Identify which cell holds the provided text, then report its (X, Y) central coordinate. 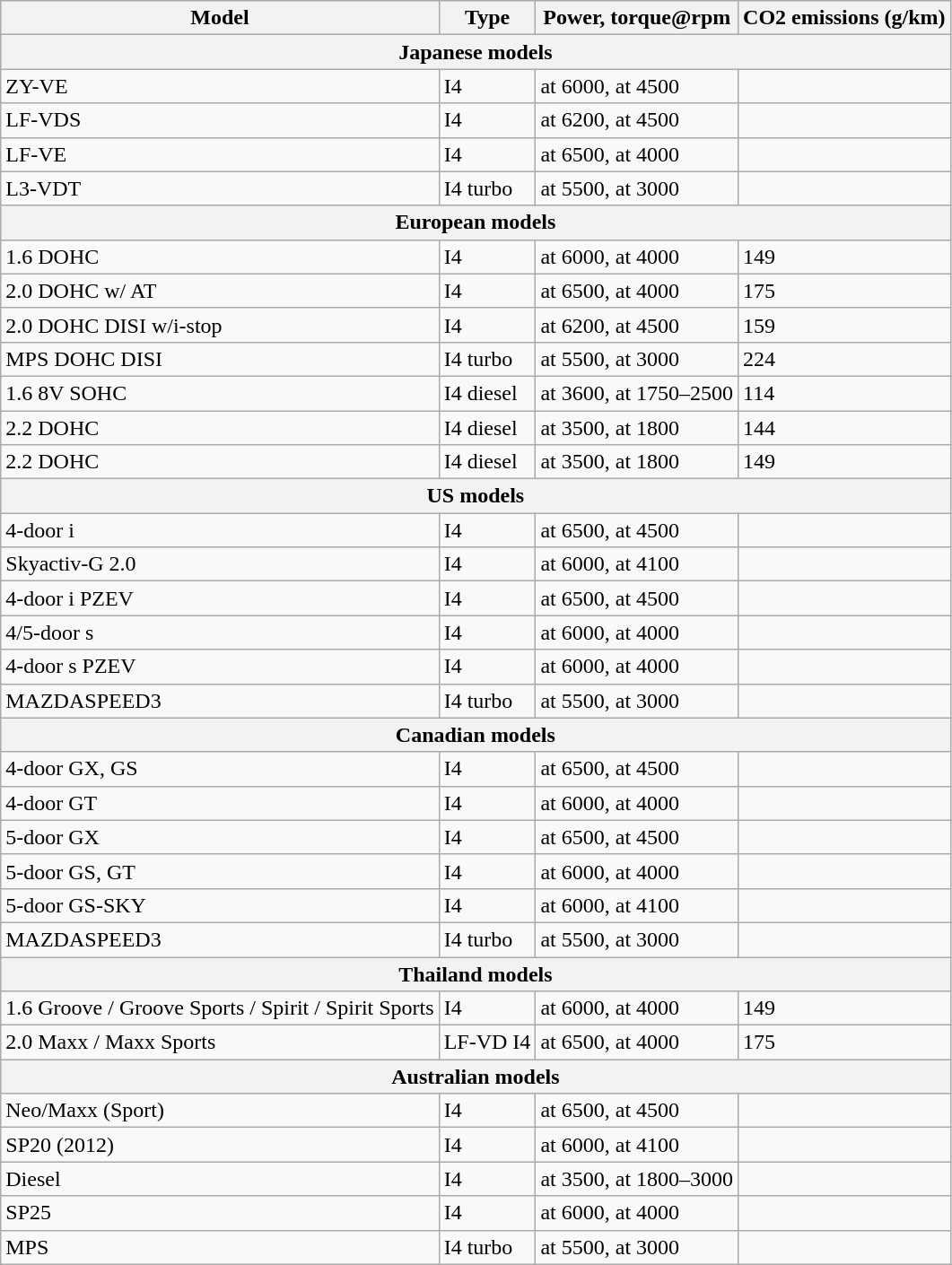
5-door GS-SKY (220, 905)
SP25 (220, 1213)
US models (476, 496)
4-door GX, GS (220, 769)
at 6000, at 4500 (637, 86)
Power, torque@rpm (637, 18)
159 (844, 325)
at 3600, at 1750–2500 (637, 393)
4-door i (220, 530)
4-door i PZEV (220, 598)
MPS (220, 1247)
Diesel (220, 1179)
LF-VD I4 (487, 1043)
4-door s PZEV (220, 667)
5-door GX (220, 837)
SP20 (2012) (220, 1145)
1.6 Groove / Groove Sports / Spirit / Spirit Sports (220, 1008)
Neo/Maxx (Sport) (220, 1111)
5-door GS, GT (220, 871)
Canadian models (476, 735)
ZY-VE (220, 86)
2.0 DOHC DISI w/i-stop (220, 325)
at 3500, at 1800–3000 (637, 1179)
Model (220, 18)
Skyactiv-G 2.0 (220, 564)
144 (844, 428)
LF-VDS (220, 120)
1.6 8V SOHC (220, 393)
4/5-door s (220, 632)
Australian models (476, 1077)
LF-VE (220, 154)
224 (844, 359)
114 (844, 393)
MPS DOHC DISI (220, 359)
CO2 emissions (g/km) (844, 18)
4-door GT (220, 803)
2.0 DOHC w/ AT (220, 291)
2.0 Maxx / Maxx Sports (220, 1043)
European models (476, 222)
Japanese models (476, 52)
1.6 DOHC (220, 257)
Type (487, 18)
Thailand models (476, 973)
L3-VDT (220, 188)
